Output the (x, y) coordinate of the center of the cell containing the given text.  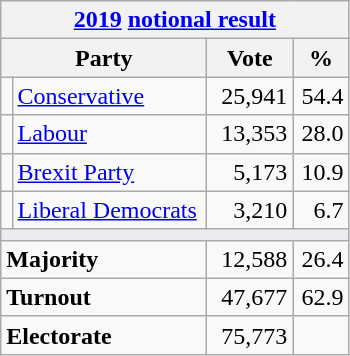
Brexit Party (110, 172)
75,773 (250, 335)
12,588 (250, 259)
10.9 (321, 172)
28.0 (321, 134)
Electorate (104, 335)
Majority (104, 259)
5,173 (250, 172)
47,677 (250, 297)
% (321, 58)
Party (104, 58)
2019 notional result (175, 20)
Turnout (104, 297)
13,353 (250, 134)
6.7 (321, 210)
54.4 (321, 96)
3,210 (250, 210)
Liberal Democrats (110, 210)
Conservative (110, 96)
26.4 (321, 259)
25,941 (250, 96)
62.9 (321, 297)
Labour (110, 134)
Vote (250, 58)
